Scan for the cell matching the given text and deliver its [X, Y] coordinate at center. 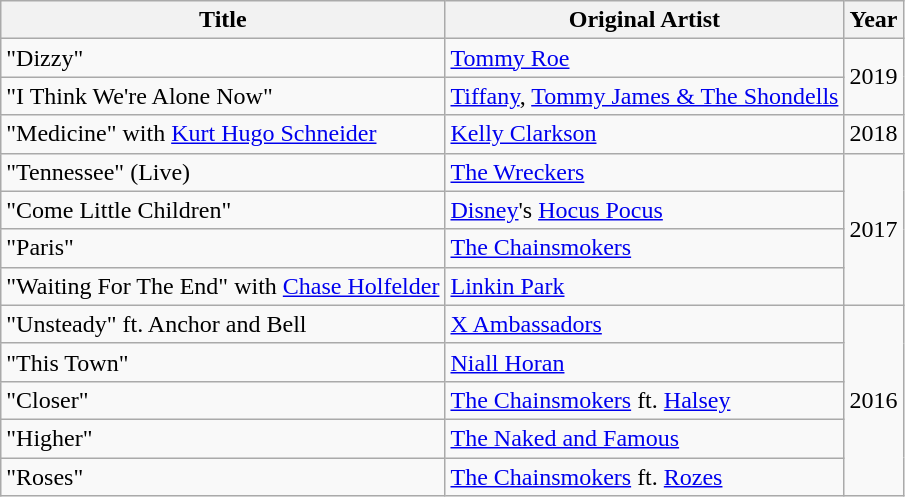
"Come Little Children" [223, 210]
Kelly Clarkson [644, 134]
2019 [874, 77]
The Chainsmokers [644, 248]
X Ambassadors [644, 324]
"Medicine" with Kurt Hugo Schneider [223, 134]
Tommy Roe [644, 58]
"Unsteady" ft. Anchor and Bell [223, 324]
The Chainsmokers ft. Rozes [644, 477]
Title [223, 20]
The Wreckers [644, 172]
"Dizzy" [223, 58]
"Higher" [223, 438]
"Closer" [223, 400]
"I Think We're Alone Now" [223, 96]
"Roses" [223, 477]
2016 [874, 400]
"Paris" [223, 248]
The Chainsmokers ft. Halsey [644, 400]
Linkin Park [644, 286]
The Naked and Famous [644, 438]
2017 [874, 229]
Tiffany, Tommy James & The Shondells [644, 96]
"Tennessee" (Live) [223, 172]
"This Town" [223, 362]
Disney's Hocus Pocus [644, 210]
Niall Horan [644, 362]
2018 [874, 134]
Original Artist [644, 20]
"Waiting For The End" with Chase Holfelder [223, 286]
Year [874, 20]
